For the text-containing cell, return its midpoint in (x, y) coordinate format. 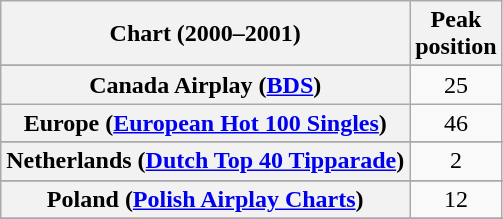
Poland (Polish Airplay Charts) (206, 199)
46 (456, 123)
Peakposition (456, 34)
12 (456, 199)
Europe (European Hot 100 Singles) (206, 123)
Netherlands (Dutch Top 40 Tipparade) (206, 161)
Chart (2000–2001) (206, 34)
2 (456, 161)
25 (456, 85)
Canada Airplay (BDS) (206, 85)
